Identify which cell holds the provided text, then report its [X, Y] central coordinate. 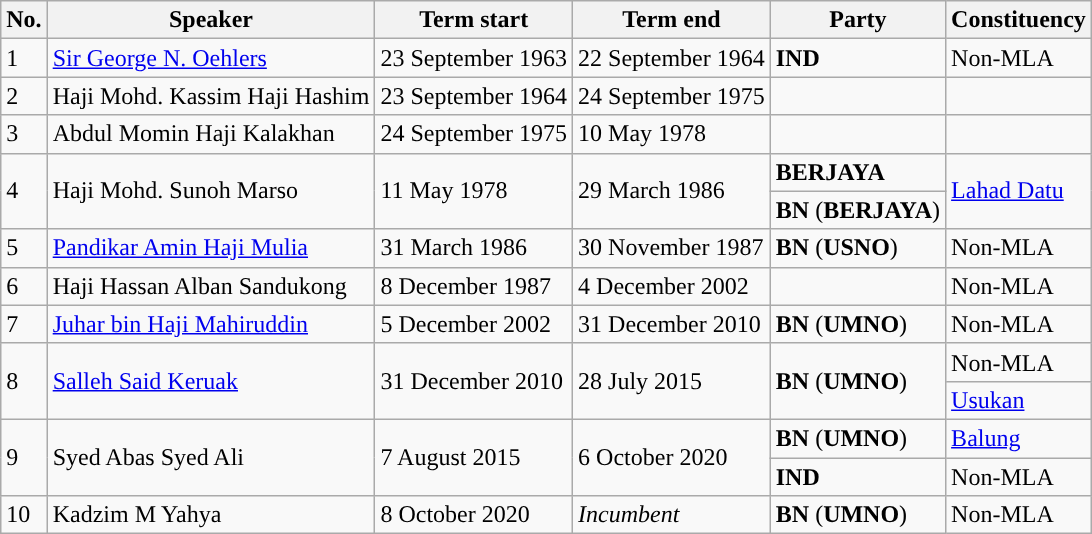
BN (BERJAYA) [858, 210]
Party [858, 20]
29 March 1986 [672, 191]
23 September 1963 [474, 58]
1 [24, 58]
Usukan [1019, 400]
7 August 2015 [474, 457]
8 October 2020 [474, 515]
23 September 1964 [474, 96]
2 [24, 96]
4 [24, 191]
6 October 2020 [672, 457]
Syed Abas Syed Ali [211, 457]
Constituency [1019, 20]
Term start [474, 20]
8 [24, 381]
No. [24, 20]
10 May 1978 [672, 134]
4 December 2002 [672, 286]
Juhar bin Haji Mahiruddin [211, 324]
Incumbent [672, 515]
11 May 1978 [474, 191]
22 September 1964 [672, 58]
31 March 1986 [474, 248]
Sir George N. Oehlers [211, 58]
Lahad Datu [1019, 191]
8 December 1987 [474, 286]
Salleh Said Keruak [211, 381]
Balung [1019, 438]
3 [24, 134]
BN (USNO) [858, 248]
9 [24, 457]
Speaker [211, 20]
10 [24, 515]
Pandikar Amin Haji Mulia [211, 248]
Haji Mohd. Kassim Haji Hashim [211, 96]
30 November 1987 [672, 248]
Haji Hassan Alban Sandukong [211, 286]
6 [24, 286]
5 [24, 248]
28 July 2015 [672, 381]
BERJAYA [858, 172]
Abdul Momin Haji Kalakhan [211, 134]
Term end [672, 20]
Kadzim M Yahya [211, 515]
7 [24, 324]
5 December 2002 [474, 324]
Haji Mohd. Sunoh Marso [211, 191]
